Return (X, Y) of the center of cell containing provided text 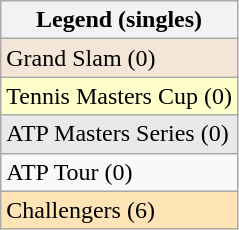
ATP Tour (0) (120, 172)
Tennis Masters Cup (0) (120, 96)
Legend (singles) (120, 20)
Challengers (6) (120, 210)
ATP Masters Series (0) (120, 134)
Grand Slam (0) (120, 58)
